Locate the cell with the specified text and output its [X, Y] center coordinate. 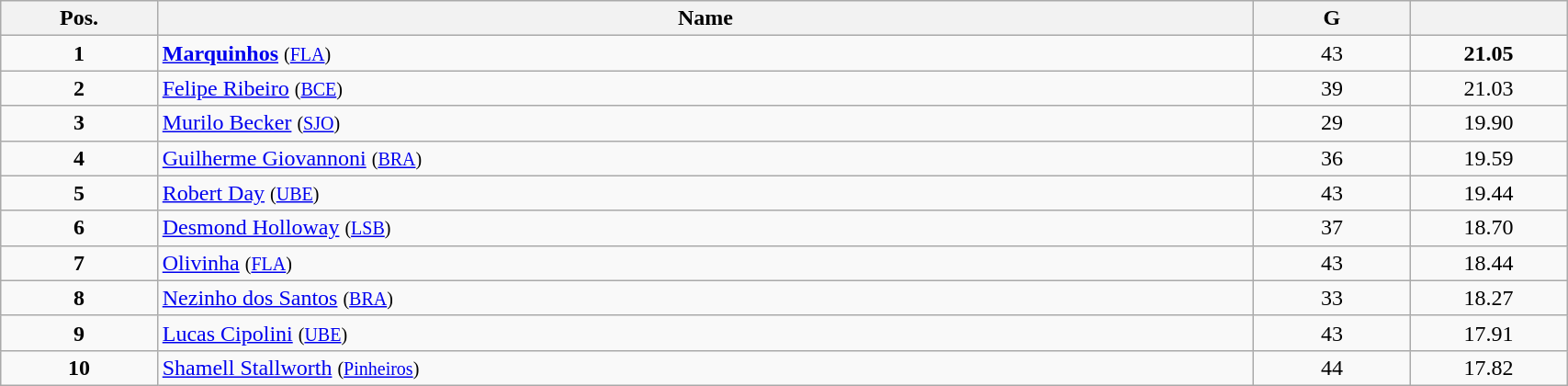
36 [1332, 158]
5 [79, 193]
10 [79, 368]
19.59 [1488, 158]
1 [79, 53]
Pos. [79, 18]
19.90 [1488, 123]
2 [79, 88]
Nezinho dos Santos (BRA) [705, 298]
33 [1332, 298]
21.05 [1488, 53]
Desmond Holloway (LSB) [705, 228]
17.82 [1488, 368]
8 [79, 298]
Lucas Cipolini (UBE) [705, 333]
37 [1332, 228]
Robert Day (UBE) [705, 193]
19.44 [1488, 193]
Olivinha (FLA) [705, 263]
44 [1332, 368]
17.91 [1488, 333]
G [1332, 18]
Shamell Stallworth (Pinheiros) [705, 368]
Felipe Ribeiro (BCE) [705, 88]
9 [79, 333]
21.03 [1488, 88]
18.27 [1488, 298]
4 [79, 158]
18.70 [1488, 228]
39 [1332, 88]
Marquinhos (FLA) [705, 53]
6 [79, 228]
Murilo Becker (SJO) [705, 123]
3 [79, 123]
Name [705, 18]
7 [79, 263]
29 [1332, 123]
Guilherme Giovannoni (BRA) [705, 158]
18.44 [1488, 263]
